Identify which cell holds the provided text, then report its (X, Y) central coordinate. 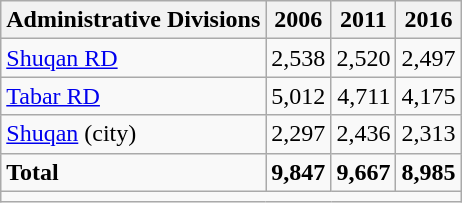
2,297 (298, 134)
Total (134, 172)
Tabar RD (134, 96)
Shuqan (city) (134, 134)
2011 (364, 20)
2016 (428, 20)
9,847 (298, 172)
Administrative Divisions (134, 20)
2,436 (364, 134)
2,497 (428, 58)
2,520 (364, 58)
8,985 (428, 172)
4,175 (428, 96)
9,667 (364, 172)
2,538 (298, 58)
4,711 (364, 96)
Shuqan RD (134, 58)
2006 (298, 20)
5,012 (298, 96)
2,313 (428, 134)
